Determine the (x, y) coordinate at the center of the cell enclosing the given text.  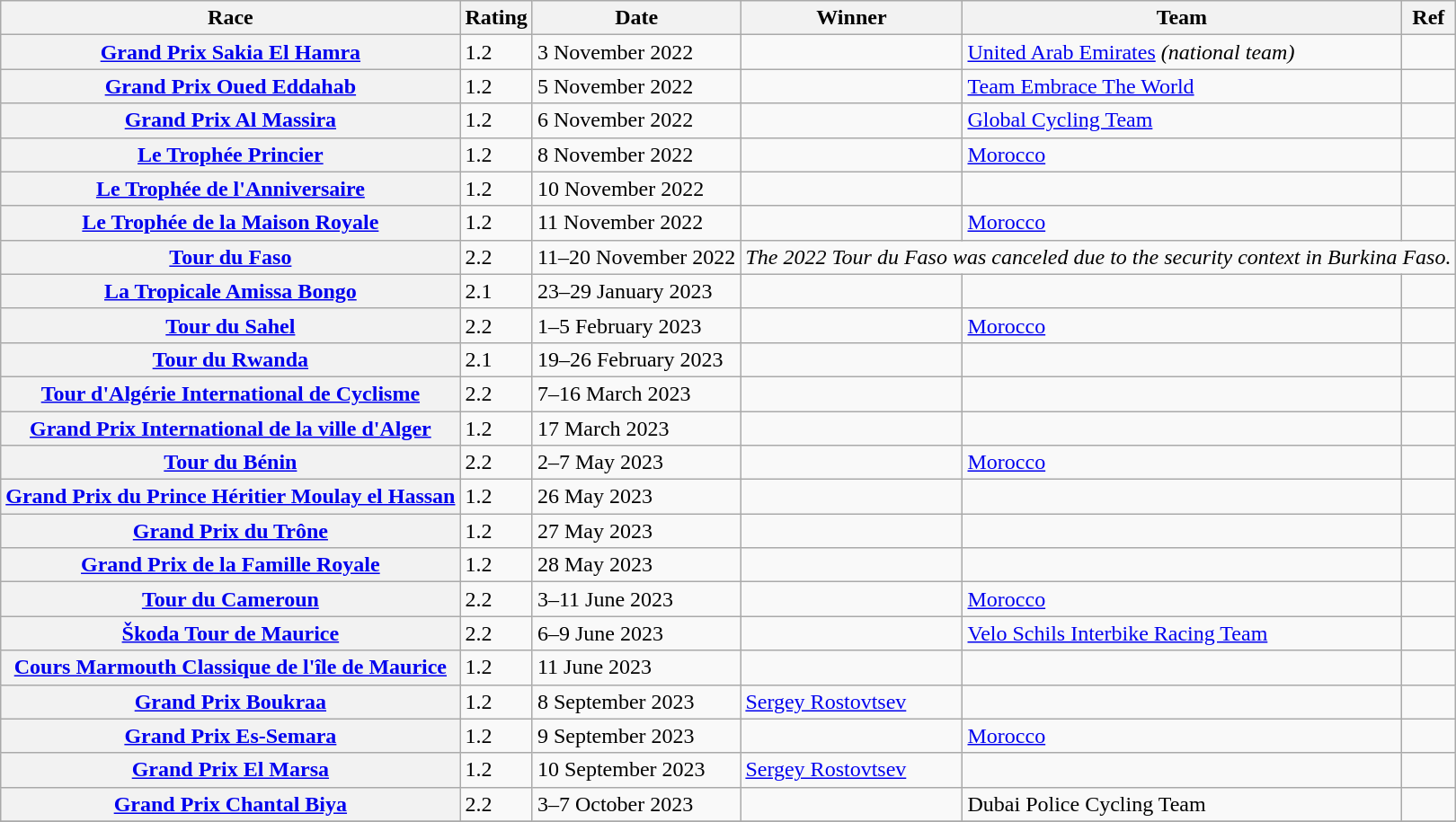
3 November 2022 (636, 52)
Team Embrace The World (1182, 86)
19–26 February 2023 (636, 359)
Grand Prix Es-Semara (230, 736)
Le Trophée de la Maison Royale (230, 223)
Grand Prix de la Famille Royale (230, 565)
Cours Marmouth Classique de l'île de Maurice (230, 667)
5 November 2022 (636, 86)
Global Cycling Team (1182, 120)
Dubai Police Cycling Team (1182, 804)
23–29 January 2023 (636, 291)
10 November 2022 (636, 189)
11 November 2022 (636, 223)
Winner (852, 18)
Race (230, 18)
7–16 March 2023 (636, 393)
Date (636, 18)
Grand Prix El Marsa (230, 770)
Team (1182, 18)
Tour du Faso (230, 257)
Ref (1429, 18)
3–7 October 2023 (636, 804)
Grand Prix Sakia El Hamra (230, 52)
Škoda Tour de Maurice (230, 633)
Grand Prix du Trône (230, 531)
Tour du Rwanda (230, 359)
The 2022 Tour du Faso was canceled due to the security context in Burkina Faso. (1098, 257)
Tour d'Algérie International de Cyclisme (230, 393)
Velo Schils Interbike Racing Team (1182, 633)
Grand Prix Chantal Biya (230, 804)
1–5 February 2023 (636, 325)
Tour du Bénin (230, 463)
27 May 2023 (636, 531)
Grand Prix Oued Eddahab (230, 86)
Grand Prix du Prince Héritier Moulay el Hassan (230, 497)
La Tropicale Amissa Bongo (230, 291)
10 September 2023 (636, 770)
Tour du Cameroun (230, 599)
2–7 May 2023 (636, 463)
9 September 2023 (636, 736)
Le Trophée Princier (230, 155)
3–11 June 2023 (636, 599)
17 March 2023 (636, 429)
26 May 2023 (636, 497)
11 June 2023 (636, 667)
8 November 2022 (636, 155)
Grand Prix Al Massira (230, 120)
28 May 2023 (636, 565)
6 November 2022 (636, 120)
Tour du Sahel (230, 325)
11–20 November 2022 (636, 257)
6–9 June 2023 (636, 633)
Grand Prix International de la ville d'Alger (230, 429)
United Arab Emirates (national team) (1182, 52)
Grand Prix Boukraa (230, 702)
Le Trophée de l'Anniversaire (230, 189)
8 September 2023 (636, 702)
Rating (496, 18)
